Return the (x, y) coordinate for the center point of the cell that contains the specified text.  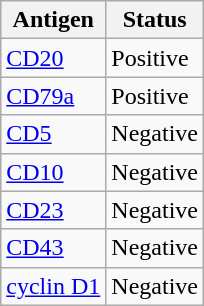
CD43 (54, 248)
Antigen (54, 20)
CD23 (54, 210)
Status (155, 20)
CD10 (54, 172)
CD79a (54, 96)
cyclin D1 (54, 286)
CD5 (54, 134)
CD20 (54, 58)
